Output the [X, Y] coordinate of the center of the cell containing the given text.  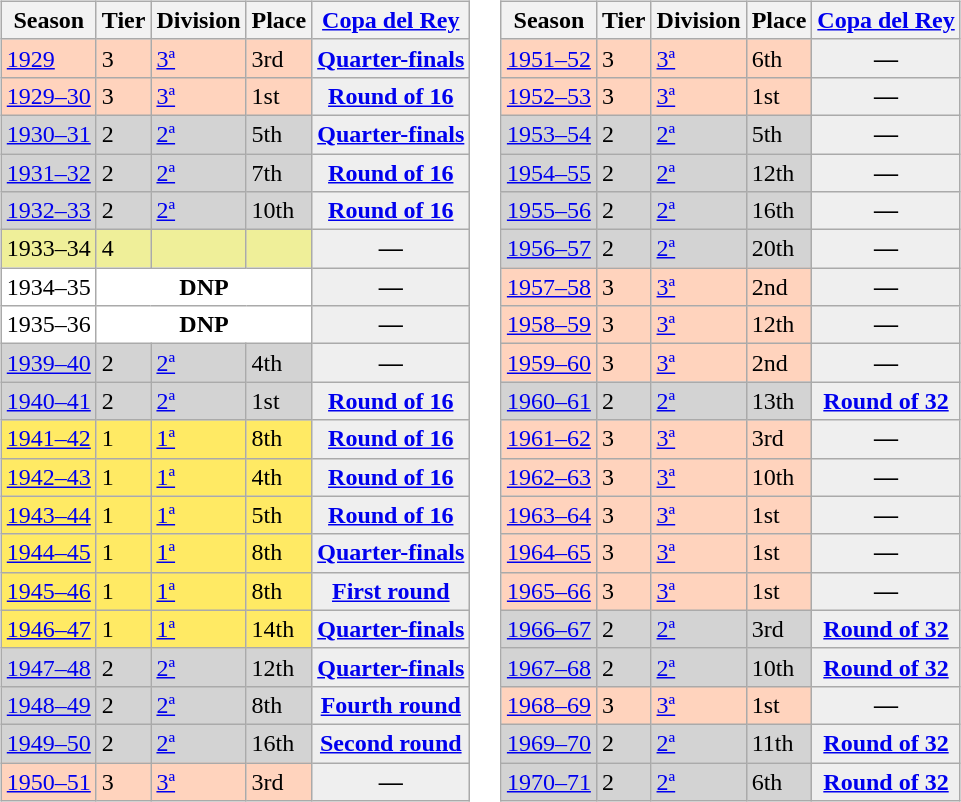
1969–70 [548, 743]
1939–40 [48, 363]
1945–46 [48, 591]
1963–64 [548, 515]
1961–62 [548, 439]
1959–60 [548, 363]
1958–59 [548, 325]
7th [279, 173]
11th [779, 743]
1970–71 [548, 781]
1934–35 [48, 287]
1944–45 [48, 553]
1933–34 [48, 249]
1929 [48, 58]
1949–50 [48, 743]
1962–63 [548, 477]
1951–52 [548, 58]
1966–67 [548, 629]
1956–57 [548, 249]
1957–58 [548, 287]
1929–30 [48, 96]
13th [779, 401]
1947–48 [48, 667]
1954–55 [548, 173]
1941–42 [48, 439]
1948–49 [48, 705]
1967–68 [548, 667]
1952–53 [548, 96]
1964–65 [548, 553]
1955–56 [548, 211]
1950–51 [48, 781]
Second round [391, 743]
1960–61 [548, 401]
1946–47 [48, 629]
1942–43 [48, 477]
1931–32 [48, 173]
1930–31 [48, 134]
Fourth round [391, 705]
1953–54 [548, 134]
1968–69 [548, 705]
20th [779, 249]
First round [391, 591]
1935–36 [48, 325]
1943–44 [48, 515]
1932–33 [48, 211]
1965–66 [548, 591]
4 [124, 249]
14th [279, 629]
1940–41 [48, 401]
